Return (x, y) of the center of cell containing provided text 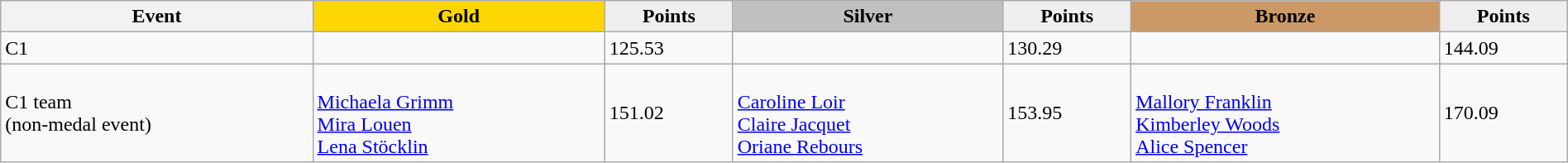
Caroline LoirClaire JacquetOriane Rebours (868, 113)
151.02 (668, 113)
C1 (157, 48)
Event (157, 17)
Michaela GrimmMira LouenLena Stöcklin (458, 113)
Silver (868, 17)
170.09 (1503, 113)
144.09 (1503, 48)
Gold (458, 17)
153.95 (1067, 113)
Bronze (1285, 17)
130.29 (1067, 48)
Mallory FranklinKimberley WoodsAlice Spencer (1285, 113)
125.53 (668, 48)
C1 team(non-medal event) (157, 113)
